Pinpoint the cell where the given text exists, returning its (X, Y) midpoint coordinate. 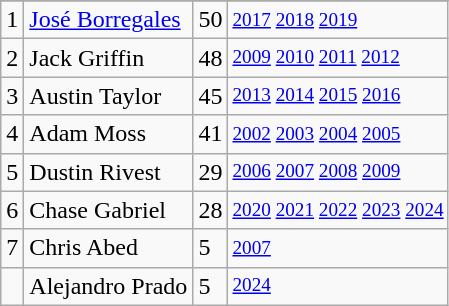
2 (12, 58)
2006 2007 2008 2009 (338, 172)
4 (12, 134)
José Borregales (108, 20)
3 (12, 96)
48 (210, 58)
Adam Moss (108, 134)
Alejandro Prado (108, 286)
1 (12, 20)
Chris Abed (108, 248)
2024 (338, 286)
2009 2010 2011 2012 (338, 58)
45 (210, 96)
Chase Gabriel (108, 210)
29 (210, 172)
2017 2018 2019 (338, 20)
2007 (338, 248)
6 (12, 210)
2002 2003 2004 2005 (338, 134)
2020 2021 2022 2023 2024 (338, 210)
Dustin Rivest (108, 172)
7 (12, 248)
Jack Griffin (108, 58)
50 (210, 20)
Austin Taylor (108, 96)
41 (210, 134)
28 (210, 210)
2013 2014 2015 2016 (338, 96)
